Return the [X, Y] coordinate for the center point of the cell that contains the specified text.  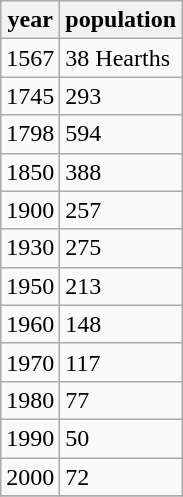
1980 [30, 400]
year [30, 20]
2000 [30, 477]
148 [121, 324]
275 [121, 248]
50 [121, 438]
1990 [30, 438]
594 [121, 134]
257 [121, 210]
77 [121, 400]
1850 [30, 172]
117 [121, 362]
38 Hearths [121, 58]
1798 [30, 134]
1900 [30, 210]
1930 [30, 248]
1567 [30, 58]
388 [121, 172]
1745 [30, 96]
72 [121, 477]
1960 [30, 324]
293 [121, 96]
1950 [30, 286]
213 [121, 286]
population [121, 20]
1970 [30, 362]
